Determine the (x, y) coordinate at the center of the cell enclosing the given text.  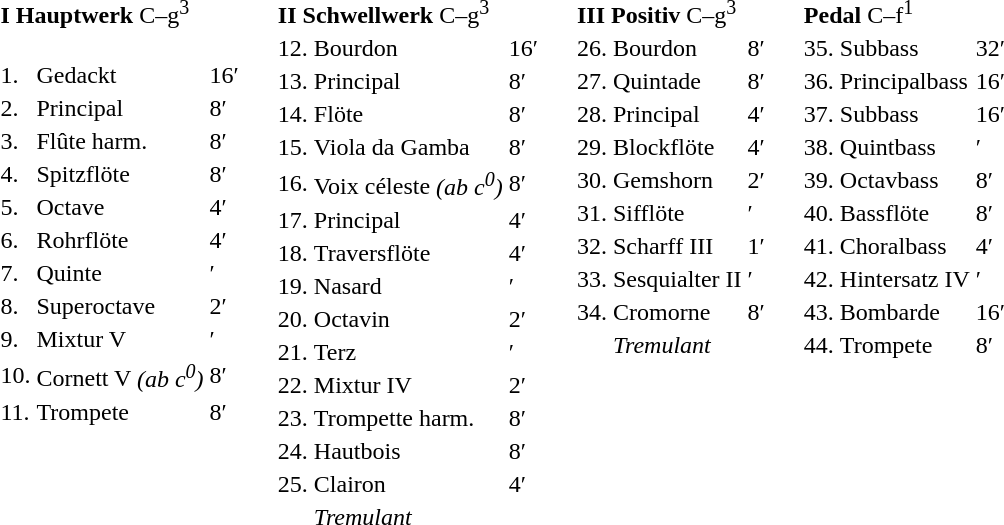
Blockflöte (677, 147)
Nasard (408, 286)
33. (592, 279)
15. (292, 147)
Octavbass (904, 180)
Scharff III (677, 246)
25. (292, 484)
Rohrflöte (120, 240)
24. (292, 451)
28. (592, 114)
Traversflöte (408, 253)
Hintersatz IV (904, 279)
Bassflöte (904, 213)
18. (292, 253)
Hautbois (408, 451)
Flûte harm. (120, 141)
Spitzflöte (120, 174)
Mixtur IV (408, 385)
35. (818, 48)
16. (292, 183)
Principalbass (904, 81)
34. (592, 312)
20. (292, 319)
Viola da Gamba (408, 147)
13. (292, 81)
17. (292, 220)
32. (592, 246)
Octavin (408, 319)
Gemshorn (677, 180)
Bombarde (904, 312)
Cromorne (677, 312)
Voix céleste (ab c0) (408, 183)
36. (818, 81)
14. (292, 114)
44. (818, 345)
Tremulant (677, 345)
Sesquialter II (677, 279)
37. (818, 114)
Superoctave (120, 306)
41. (818, 246)
Gedackt (120, 75)
Quintbass (904, 147)
21. (292, 352)
Terz (408, 352)
Trompette harm. (408, 418)
31. (592, 213)
Cornett V (ab c0) (120, 375)
1′ (756, 246)
23. (292, 418)
26. (592, 48)
38. (818, 147)
39. (818, 180)
Clairon (408, 484)
Octave (120, 207)
Flöte (408, 114)
Choralbass (904, 246)
22. (292, 385)
Sifflöte (677, 213)
12. (292, 48)
Quinte (120, 273)
40. (818, 213)
42. (818, 279)
29. (592, 147)
27. (592, 81)
19. (292, 286)
Quintade (677, 81)
43. (818, 312)
Mixtur V (120, 339)
30. (592, 180)
